Pinpoint the cell where the given text exists, returning its [x, y] midpoint coordinate. 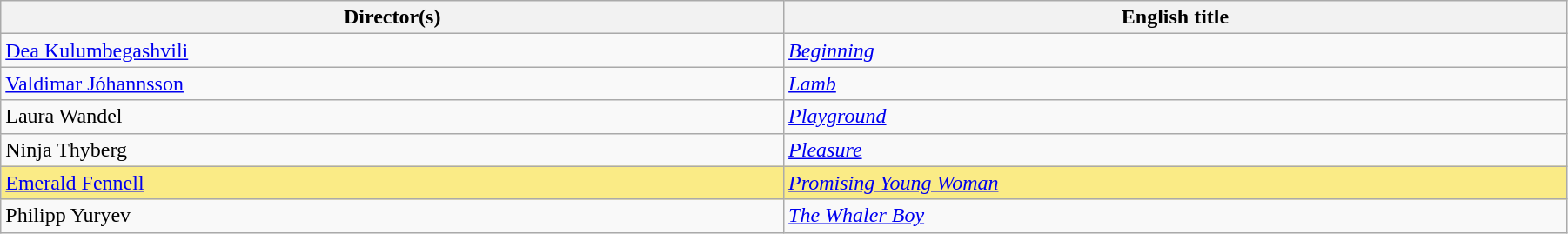
Pleasure [1176, 150]
Playground [1176, 117]
Laura Wandel [392, 117]
Promising Young Woman [1176, 183]
Dea Kulumbegashvili [392, 50]
English title [1176, 17]
Beginning [1176, 50]
Ninja Thyberg [392, 150]
The Whaler Boy [1176, 216]
Lamb [1176, 84]
Director(s) [392, 17]
Emerald Fennell [392, 183]
Valdimar Jóhannsson [392, 84]
Philipp Yuryev [392, 216]
